Capture the cell that displays the provided text and extract its [x, y] central coordinate. 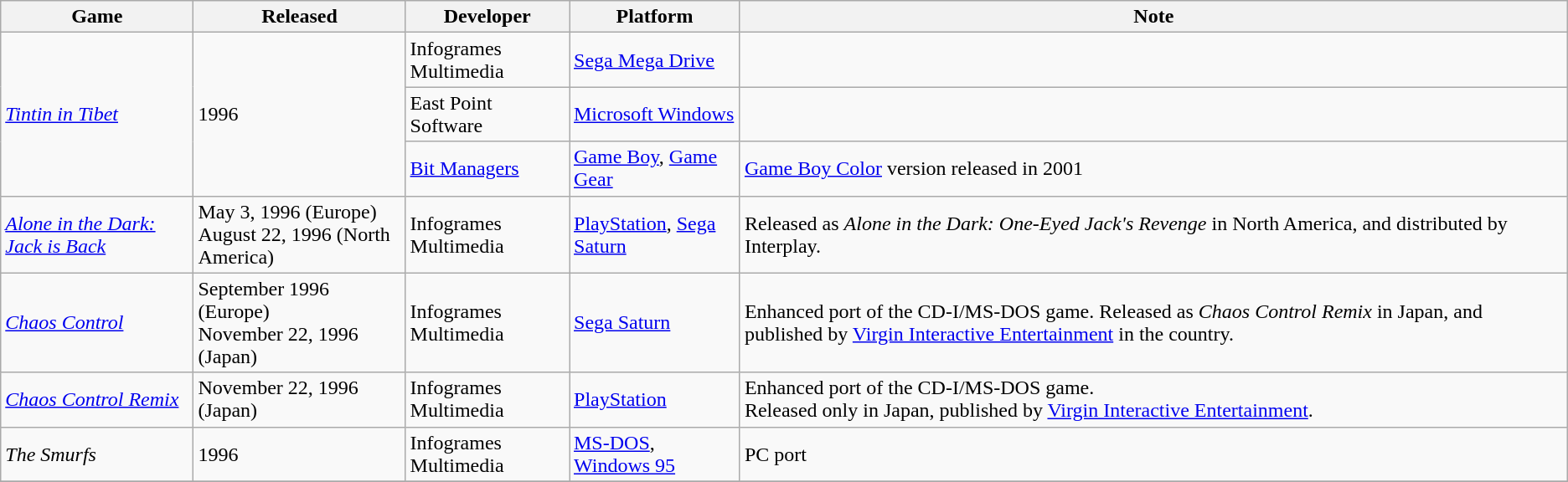
Tintin in Tibet [97, 114]
East Point Software [487, 114]
Sega Saturn [655, 323]
November 22, 1996 (Japan) [300, 400]
Game Boy, Game Gear [655, 169]
Developer [487, 17]
Released as Alone in the Dark: One-Eyed Jack's Revenge in North America, and distributed by Interplay. [1153, 234]
Game [97, 17]
Platform [655, 17]
Chaos Control Remix [97, 400]
PlayStation [655, 400]
The Smurfs [97, 454]
Released [300, 17]
PC port [1153, 454]
MS-DOS, Windows 95 [655, 454]
Bit Managers [487, 169]
Game Boy Color version released in 2001 [1153, 169]
Note [1153, 17]
Enhanced port of the CD-I/MS-DOS game. Released as Chaos Control Remix in Japan, and published by Virgin Interactive Entertainment in the country. [1153, 323]
Microsoft Windows [655, 114]
May 3, 1996 (Europe)August 22, 1996 (North America) [300, 234]
September 1996 (Europe)November 22, 1996 (Japan) [300, 323]
Alone in the Dark: Jack is Back [97, 234]
Chaos Control [97, 323]
Sega Mega Drive [655, 60]
PlayStation, Sega Saturn [655, 234]
Enhanced port of the CD-I/MS-DOS game.Released only in Japan, published by Virgin Interactive Entertainment. [1153, 400]
